Search for the cell housing the specified text and yield its (X, Y) center coordinate. 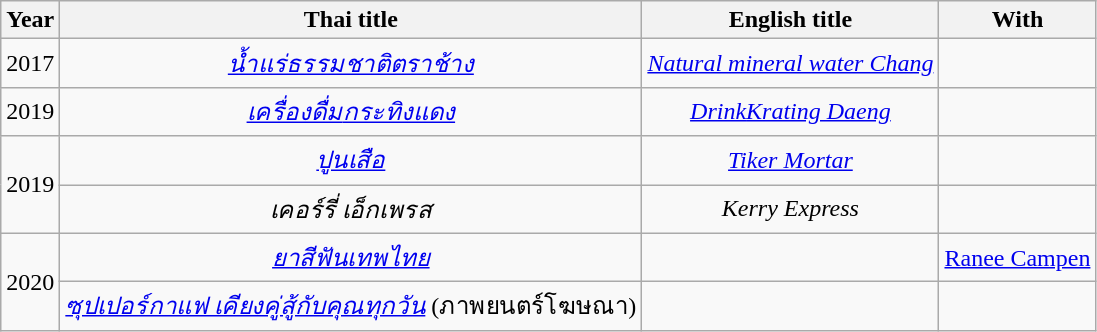
2017 (30, 64)
ปูนเสือ (351, 160)
Thai title (351, 20)
ยาสีฟันเทพไทย (351, 258)
With (1018, 20)
เครื่องดื่มกระทิงแดง (351, 112)
Tiker Mortar (790, 160)
เคอร์รี่ เอ็กเพรส (351, 208)
Natural mineral water Chang (790, 64)
English title (790, 20)
Kerry Express (790, 208)
DrinkKrating Daeng (790, 112)
2020 (30, 282)
น้ำแร่ธรรมชาติตราช้าง (351, 64)
Ranee Campen (1018, 258)
ซุปเปอร์กาแฟ เคียงคู่สู้กับคุณทุกวัน (ภาพยนตร์โฆษณา) (351, 306)
Year (30, 20)
